Search for the cell housing the specified text and yield its [x, y] center coordinate. 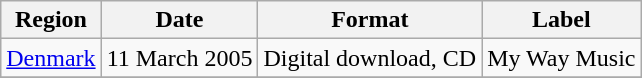
Region [51, 20]
Digital download, CD [370, 58]
Label [562, 20]
Denmark [51, 58]
Date [180, 20]
My Way Music [562, 58]
11 March 2005 [180, 58]
Format [370, 20]
